Identify which cell holds the provided text, then report its [x, y] central coordinate. 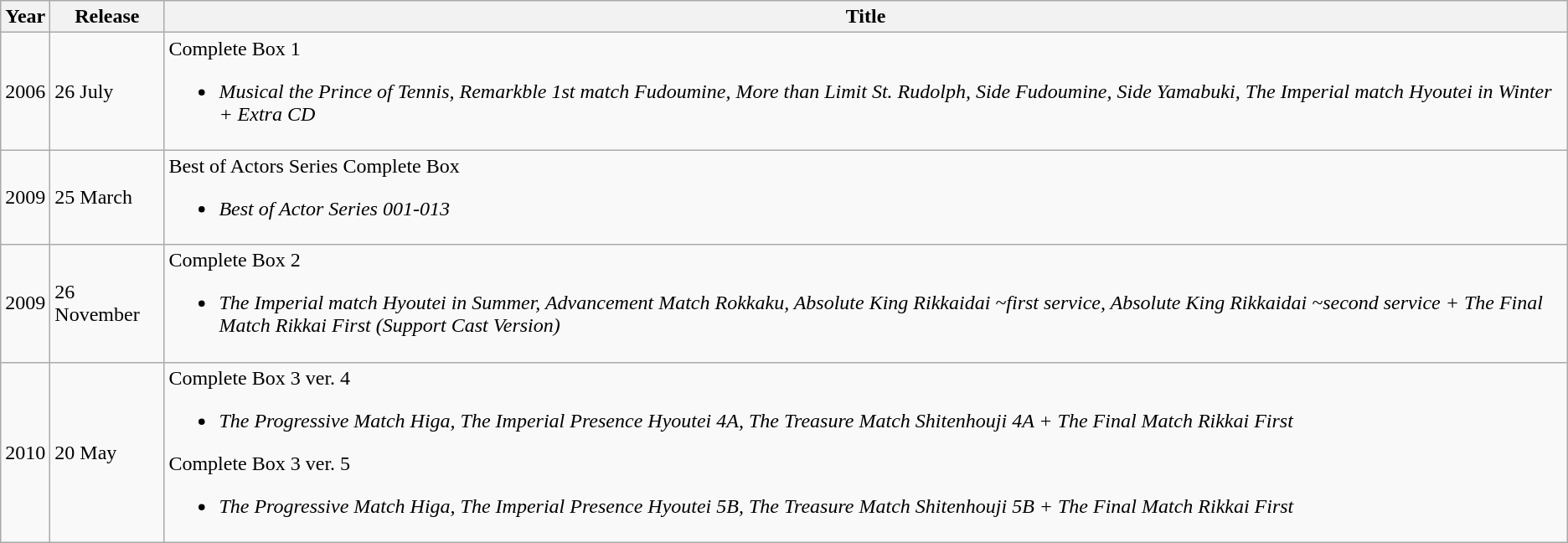
Best of Actors Series Complete BoxBest of Actor Series 001-013 [866, 198]
2010 [25, 452]
25 March [107, 198]
26 November [107, 303]
Title [866, 17]
Year [25, 17]
2006 [25, 91]
Release [107, 17]
20 May [107, 452]
26 July [107, 91]
